Output the (X, Y) coordinate of the center of the cell containing the given text.  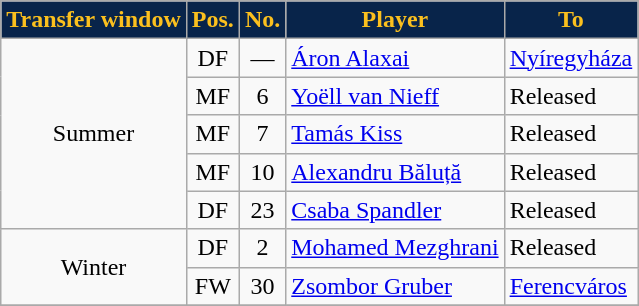
30 (262, 286)
Summer (94, 134)
Yoëll van Nieff (395, 96)
Zsombor Gruber (395, 286)
Mohamed Mezghrani (395, 248)
10 (262, 172)
Áron Alaxai (395, 58)
— (262, 58)
Tamás Kiss (395, 134)
23 (262, 210)
No. (262, 20)
To (571, 20)
Transfer window (94, 20)
7 (262, 134)
Ferencváros (571, 286)
Pos. (212, 20)
Player (395, 20)
Csaba Spandler (395, 210)
FW (212, 286)
Alexandru Băluță (395, 172)
6 (262, 96)
2 (262, 248)
Nyíregyháza (571, 58)
Winter (94, 267)
